Extract the [x, y] coordinate from the center of the cell holding the provided text.  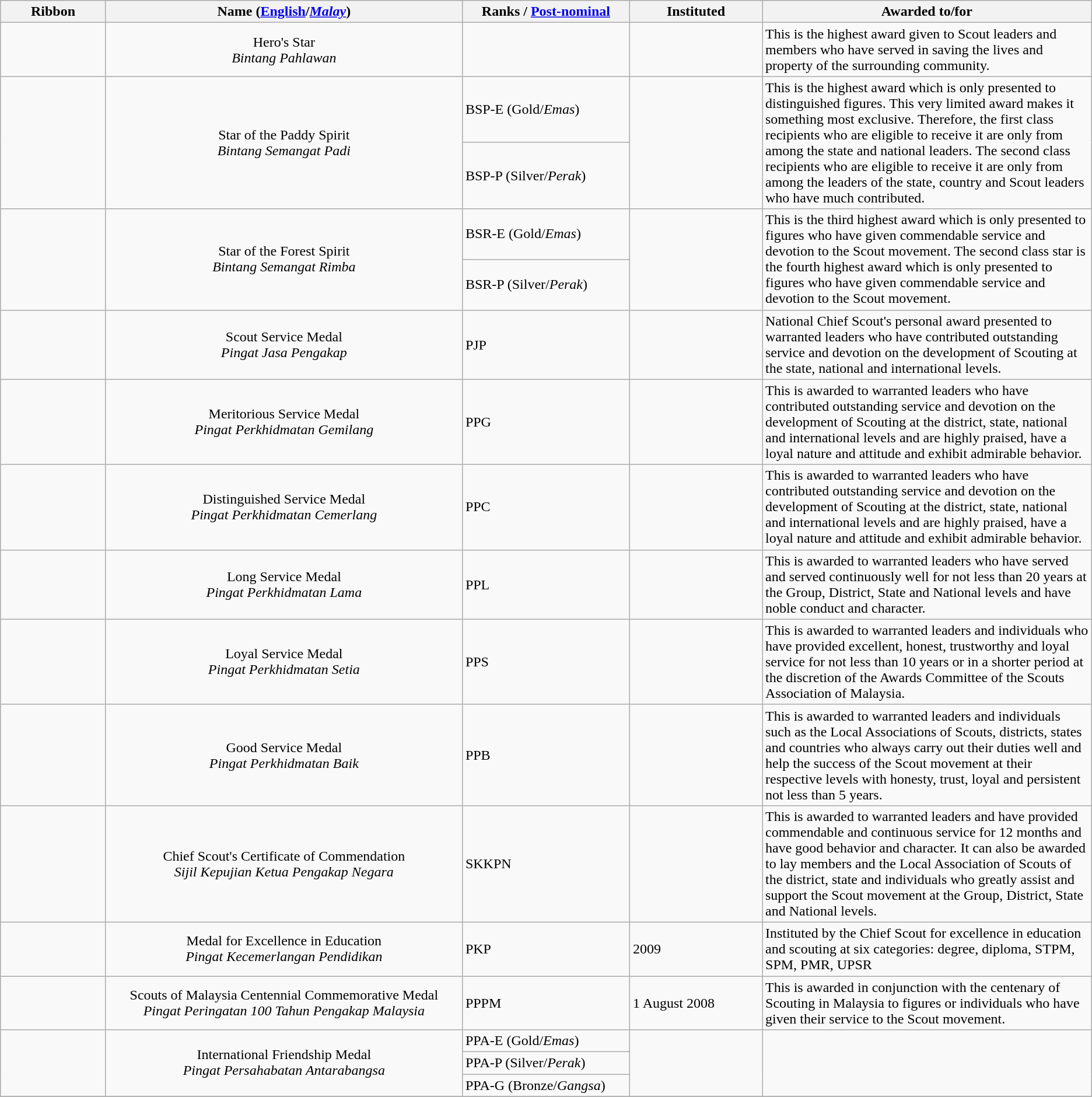
Distinguished Service MedalPingat Perkhidmatan Cemerlang [283, 507]
PPA-E (Gold/Emas) [546, 1041]
PPL [546, 585]
PJP [546, 344]
This is the highest award given to Scout leaders and members who have served in saving the lives and property of the surrounding community. [926, 50]
BSP-P (Silver/Perak) [546, 176]
Awarded to/for [926, 12]
Good Service MedalPingat Perkhidmatan Baik [283, 755]
Medal for Excellence in EducationPingat Kecemerlangan Pendidikan [283, 949]
SKKPN [546, 864]
Meritorious Service MedalPingat Perkhidmatan Gemilang [283, 422]
Scout Service MedalPingat Jasa Pengakap [283, 344]
Instituted [695, 12]
International Friendship MedalPingat Persahabatan Antarabangsa [283, 1063]
PPB [546, 755]
PPPM [546, 1002]
2009 [695, 949]
Chief Scout's Certificate of CommendationSijil Kepujian Ketua Pengakap Negara [283, 864]
Scouts of Malaysia Centennial Commemorative MedalPingat Peringatan 100 Tahun Pengakap Malaysia [283, 1002]
PKP [546, 949]
PPC [546, 507]
Star of the Forest SpiritBintang Semangat Rimba [283, 259]
PPG [546, 422]
Ranks / Post-nominal [546, 12]
1 August 2008 [695, 1002]
BSP-E (Gold/Emas) [546, 110]
Long Service MedalPingat Perkhidmatan Lama [283, 585]
Loyal Service MedalPingat Perkhidmatan Setia [283, 662]
BSR-P (Silver/Perak) [546, 285]
BSR-E (Gold/Emas) [546, 235]
PPS [546, 662]
Instituted by the Chief Scout for excellence in education and scouting at six categories: degree, diploma, STPM, SPM, PMR, UPSR [926, 949]
Ribbon [54, 12]
PPA-P (Silver/Perak) [546, 1063]
Star of the Paddy SpiritBintang Semangat Padi [283, 142]
PPA-G (Bronze/Gangsa) [546, 1085]
Hero's Star Bintang Pahlawan [283, 50]
Name (English/Malay) [283, 12]
